Determine the [x, y] coordinate at the center of the cell enclosing the given text.  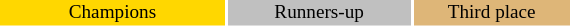
Champions [112, 13]
Third place [492, 13]
Runners-up [319, 13]
